Identify which cell holds the provided text, then report its [x, y] central coordinate. 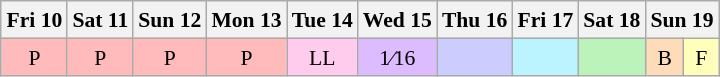
Sat 11 [100, 20]
Thu 16 [475, 20]
LL [322, 56]
Wed 15 [398, 20]
1⁄16 [398, 56]
Sun 12 [170, 20]
Sat 18 [612, 20]
Sun 19 [682, 20]
Mon 13 [246, 20]
Fri 17 [545, 20]
B [664, 56]
Fri 10 [34, 20]
Tue 14 [322, 20]
F [702, 56]
